Return the [X, Y] coordinate for the center point of the cell that contains the specified text.  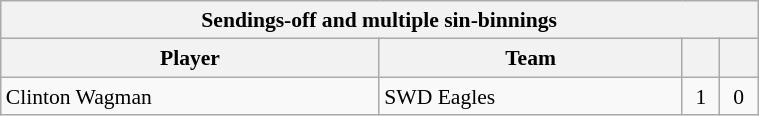
Team [530, 58]
1 [701, 97]
Clinton Wagman [190, 97]
SWD Eagles [530, 97]
Player [190, 58]
0 [739, 97]
Sendings-off and multiple sin-binnings [380, 20]
